Determine the (x, y) coordinate at the center of the cell enclosing the given text.  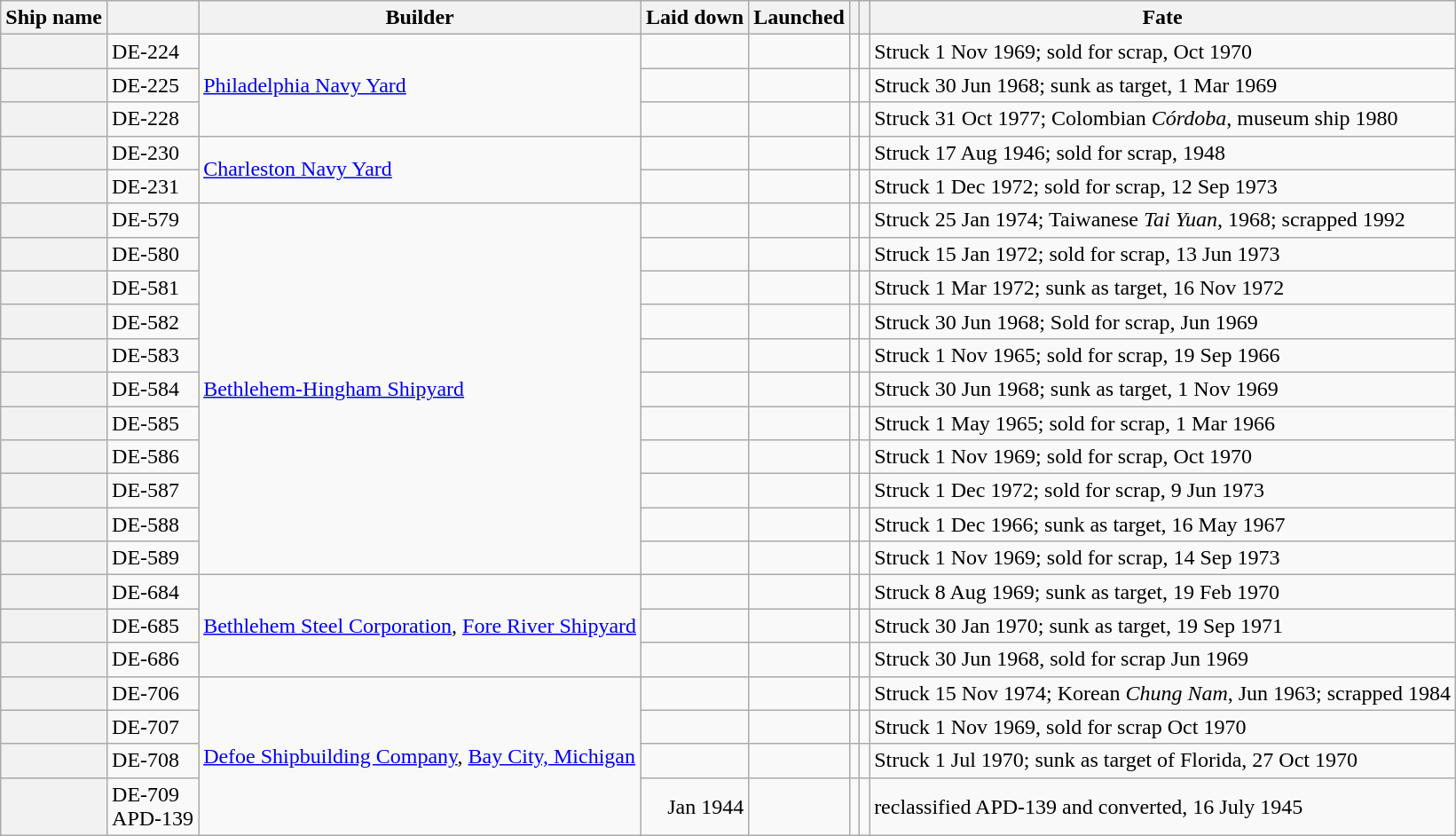
DE-582 (153, 321)
Ship name (54, 18)
DE-581 (153, 288)
DE-707 (153, 727)
DE-587 (153, 491)
Struck 1 Nov 1969, sold for scrap Oct 1970 (1162, 727)
Bethlehem Steel Corporation, Fore River Shipyard (421, 626)
DE-224 (153, 51)
DE-586 (153, 457)
Struck 30 Jun 1968; sunk as target, 1 Nov 1969 (1162, 389)
DE-709APD-139 (153, 806)
reclassified APD-139 and converted, 16 July 1945 (1162, 806)
Bethlehem-Hingham Shipyard (421, 389)
Struck 30 Jun 1968, sold for scrap Jun 1969 (1162, 659)
Struck 31 Oct 1977; Colombian Córdoba, museum ship 1980 (1162, 119)
DE-584 (153, 389)
DE-583 (153, 355)
Struck 30 Jan 1970; sunk as target, 19 Sep 1971 (1162, 626)
DE-588 (153, 524)
DE-684 (153, 592)
DE-579 (153, 220)
DE-580 (153, 254)
Struck 1 Jul 1970; sunk as target of Florida, 27 Oct 1970 (1162, 761)
Struck 1 Dec 1966; sunk as target, 16 May 1967 (1162, 524)
Struck 1 May 1965; sold for scrap, 1 Mar 1966 (1162, 423)
Philadelphia Navy Yard (421, 85)
DE-225 (153, 85)
Struck 25 Jan 1974; Taiwanese Tai Yuan, 1968; scrapped 1992 (1162, 220)
DE-685 (153, 626)
Struck 30 Jun 1968; sunk as target, 1 Mar 1969 (1162, 85)
DE-231 (153, 186)
DE-589 (153, 558)
Fate (1162, 18)
Launched (799, 18)
Struck 15 Jan 1972; sold for scrap, 13 Jun 1973 (1162, 254)
Struck 1 Nov 1965; sold for scrap, 19 Sep 1966 (1162, 355)
Defoe Shipbuilding Company, Bay City, Michigan (421, 756)
DE-230 (153, 153)
Struck 1 Mar 1972; sunk as target, 16 Nov 1972 (1162, 288)
Builder (421, 18)
DE-708 (153, 761)
DE-706 (153, 693)
DE-228 (153, 119)
Struck 30 Jun 1968; Sold for scrap, Jun 1969 (1162, 321)
Struck 8 Aug 1969; sunk as target, 19 Feb 1970 (1162, 592)
Struck 1 Nov 1969; sold for scrap, 14 Sep 1973 (1162, 558)
Laid down (696, 18)
DE-585 (153, 423)
Jan 1944 (696, 806)
Struck 1 Dec 1972; sold for scrap, 9 Jun 1973 (1162, 491)
DE-686 (153, 659)
Struck 15 Nov 1974; Korean Chung Nam, Jun 1963; scrapped 1984 (1162, 693)
Struck 17 Aug 1946; sold for scrap, 1948 (1162, 153)
Charleston Navy Yard (421, 170)
Struck 1 Dec 1972; sold for scrap, 12 Sep 1973 (1162, 186)
